Return the [x, y] coordinate for the center point of the cell that contains the specified text.  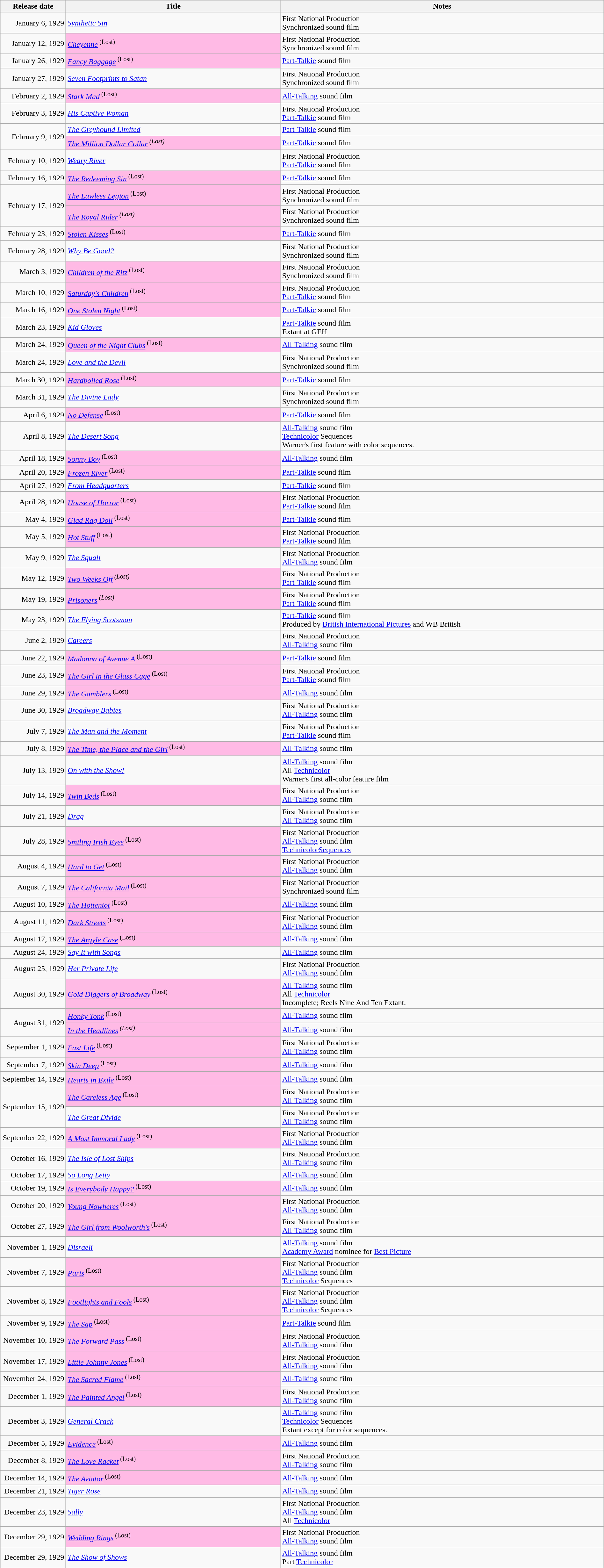
May 9, 1929 [33, 557]
December 23, 1929 [33, 1512]
The Sap (Lost) [173, 1323]
Evidence (Lost) [173, 1443]
May 4, 1929 [33, 519]
September 15, 1929 [33, 1107]
August 24, 1929 [33, 952]
November 8, 1929 [33, 1301]
June 22, 1929 [33, 658]
Smiling Irish Eyes (Lost) [173, 841]
In the Headlines (Lost) [173, 1030]
The Great Divide [173, 1117]
August 30, 1929 [33, 994]
Little Johnny Jones (Lost) [173, 1362]
First National ProductionAll-Talking sound film All Technicolor [442, 1512]
August 10, 1929 [33, 904]
Young Nowheres (Lost) [173, 1205]
Madonna of Avenue A (Lost) [173, 658]
March 16, 1929 [33, 310]
February 23, 1929 [33, 234]
Weary River [173, 161]
September 14, 1929 [33, 1079]
April 18, 1929 [33, 458]
Fast Life (Lost) [173, 1047]
July 7, 1929 [33, 731]
Hearts in Exile (Lost) [173, 1079]
Broadway Babies [173, 710]
April 20, 1929 [33, 472]
April 28, 1929 [33, 502]
Careers [173, 640]
The Painted Angel (Lost) [173, 1396]
January 26, 1929 [33, 61]
First National ProductionAll-Talking sound film TechnicolorSequences [442, 841]
The Careless Age (Lost) [173, 1097]
October 16, 1929 [33, 1158]
March 31, 1929 [33, 397]
August 31, 1929 [33, 1023]
Skin Deep (Lost) [173, 1065]
April 8, 1929 [33, 436]
On with the Show! [173, 770]
Two Weeks Off (Lost) [173, 579]
July 13, 1929 [33, 770]
June 30, 1929 [33, 710]
The Redeeming Sin (Lost) [173, 178]
November 7, 1929 [33, 1272]
Dark Streets (Lost) [173, 922]
Release date [33, 6]
All-Talking sound film Part Technicolor [442, 1558]
August 4, 1929 [33, 866]
The Love Racket (Lost) [173, 1460]
The Forward Pass (Lost) [173, 1341]
December 21, 1929 [33, 1491]
July 14, 1929 [33, 795]
Her Private Life [173, 968]
March 3, 1929 [33, 271]
Is Everybody Happy? (Lost) [173, 1188]
September 7, 1929 [33, 1065]
January 12, 1929 [33, 43]
December 5, 1929 [33, 1443]
September 22, 1929 [33, 1138]
Footlights and Fools (Lost) [173, 1301]
The Aviator (Lost) [173, 1478]
Say It with Songs [173, 952]
From Headquarters [173, 486]
September 1, 1929 [33, 1047]
Prisoners (Lost) [173, 599]
Stolen Kisses (Lost) [173, 234]
November 24, 1929 [33, 1379]
Drag [173, 816]
Seven Footprints to Satan [173, 78]
Saturday's Children (Lost) [173, 292]
Queen of the Night Clubs (Lost) [173, 345]
The Divine Lady [173, 397]
March 30, 1929 [33, 380]
November 10, 1929 [33, 1341]
The Show of Shows [173, 1558]
The California Mail (Lost) [173, 887]
Sally [173, 1512]
Cheyenne (Lost) [173, 43]
Tiger Rose [173, 1491]
February 3, 1929 [33, 113]
His Captive Woman [173, 113]
Gold Diggers of Broadway (Lost) [173, 994]
March 10, 1929 [33, 292]
Part-Talkie sound film Extant at GEH [442, 327]
Title [173, 6]
October 19, 1929 [33, 1188]
The Desert Song [173, 436]
The Time, the Place and the Girl (Lost) [173, 749]
April 27, 1929 [33, 486]
February 2, 1929 [33, 96]
Hardboiled Rose (Lost) [173, 380]
December 14, 1929 [33, 1478]
July 8, 1929 [33, 749]
December 1, 1929 [33, 1396]
Paris (Lost) [173, 1272]
Glad Rag Doll (Lost) [173, 519]
February 28, 1929 [33, 251]
So Long Letty [173, 1175]
October 20, 1929 [33, 1205]
All-Talking sound film All TechnicolorIncomplete; Reels Nine And Ten Extant. [442, 994]
The Argyle Case (Lost) [173, 939]
November 17, 1929 [33, 1362]
August 25, 1929 [33, 968]
No Defense (Lost) [173, 415]
Kid Gloves [173, 327]
June 2, 1929 [33, 640]
Honky Tonk (Lost) [173, 1016]
November 9, 1929 [33, 1323]
April 6, 1929 [33, 415]
October 17, 1929 [33, 1175]
Notes [442, 6]
The Squall [173, 557]
February 16, 1929 [33, 178]
November 1, 1929 [33, 1247]
May 5, 1929 [33, 537]
August 17, 1929 [33, 939]
The Flying Scotsman [173, 620]
All-Talking sound film Technicolor SequencesWarner's first feature with color sequences. [442, 436]
Sonny Boy (Lost) [173, 458]
Frozen River (Lost) [173, 472]
The Sacred Flame (Lost) [173, 1379]
The Gamblers (Lost) [173, 693]
Stark Mad (Lost) [173, 96]
December 8, 1929 [33, 1460]
August 11, 1929 [33, 922]
May 19, 1929 [33, 599]
August 7, 1929 [33, 887]
December 3, 1929 [33, 1421]
March 23, 1929 [33, 327]
January 27, 1929 [33, 78]
October 27, 1929 [33, 1226]
Children of the Ritz (Lost) [173, 271]
The Hottentot (Lost) [173, 904]
House of Horror (Lost) [173, 502]
The Royal Rider (Lost) [173, 216]
Hard to Get (Lost) [173, 866]
July 21, 1929 [33, 816]
The Lawless Legion (Lost) [173, 195]
Part-Talkie sound film Produced by British International Pictures and WB British [442, 620]
June 29, 1929 [33, 693]
January 6, 1929 [33, 23]
Hot Stuff (Lost) [173, 537]
A Most Immoral Lady (Lost) [173, 1138]
Love and the Devil [173, 362]
The Isle of Lost Ships [173, 1158]
The Greyhound Limited [173, 130]
Wedding Rings (Lost) [173, 1537]
All-Talking sound film All TechnicolorWarner's first all-color feature film [442, 770]
The Million Dollar Collar (Lost) [173, 143]
The Man and the Moment [173, 731]
Twin Beds (Lost) [173, 795]
May 23, 1929 [33, 620]
May 12, 1929 [33, 579]
All-Talking sound film Technicolor SequencesExtant except for color sequences. [442, 1421]
All-Talking sound film Academy Award nominee for Best Picture [442, 1247]
February 10, 1929 [33, 161]
Disraeli [173, 1247]
February 17, 1929 [33, 205]
Why Be Good? [173, 251]
The Girl in the Glass Cage (Lost) [173, 675]
Synthetic Sin [173, 23]
Fancy Baggage (Lost) [173, 61]
General Crack [173, 1421]
The Girl from Woolworth's (Lost) [173, 1226]
July 28, 1929 [33, 841]
June 23, 1929 [33, 675]
One Stolen Night (Lost) [173, 310]
February 9, 1929 [33, 137]
